Determine the (X, Y) coordinate at the center of the cell enclosing the given text.  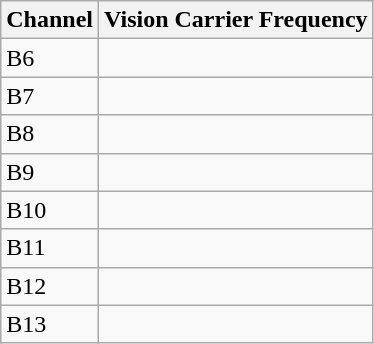
Channel (50, 20)
B11 (50, 248)
B8 (50, 134)
B13 (50, 324)
B9 (50, 172)
B7 (50, 96)
Vision Carrier Frequency (236, 20)
B6 (50, 58)
B10 (50, 210)
B12 (50, 286)
